Detect which cell encompasses the target text, then output its (X, Y) center coordinate. 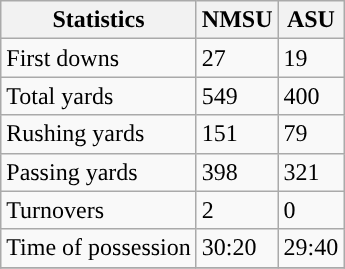
ASU (311, 20)
Total yards (99, 96)
Passing yards (99, 172)
Statistics (99, 20)
30:20 (237, 248)
First downs (99, 58)
27 (237, 58)
0 (311, 210)
321 (311, 172)
19 (311, 58)
151 (237, 134)
Rushing yards (99, 134)
Time of possession (99, 248)
NMSU (237, 20)
549 (237, 96)
Turnovers (99, 210)
79 (311, 134)
29:40 (311, 248)
2 (237, 210)
398 (237, 172)
400 (311, 96)
